Return [x, y] of the center of cell containing provided text 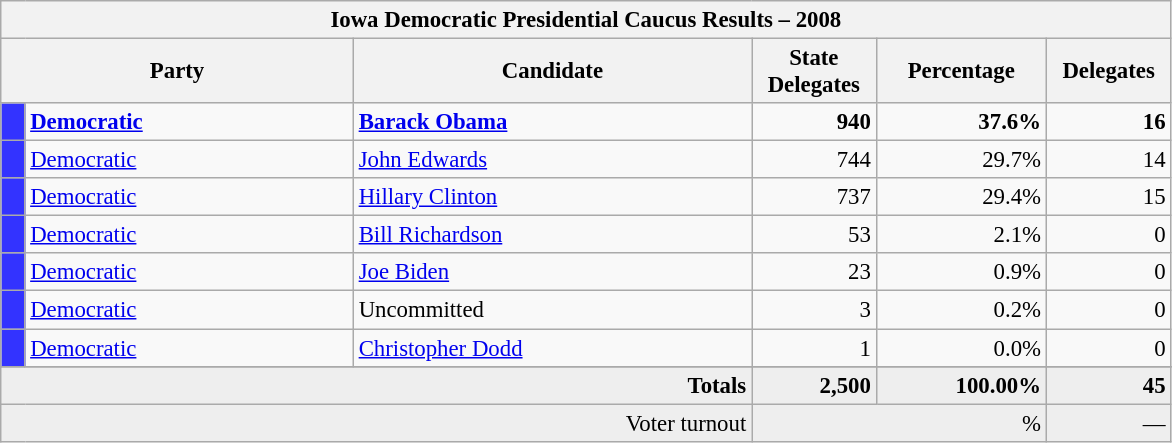
16 [1108, 122]
2.1% [961, 235]
Joe Biden [552, 273]
0.2% [961, 310]
45 [1108, 385]
0.9% [961, 273]
53 [814, 235]
State Delegates [814, 72]
2,500 [814, 385]
Christopher Dodd [552, 348]
John Edwards [552, 160]
Barack Obama [552, 122]
3 [814, 310]
% [900, 423]
100.00% [961, 385]
29.7% [961, 160]
Totals [376, 385]
Candidate [552, 72]
Voter turnout [376, 423]
Hillary Clinton [552, 197]
0.0% [961, 348]
1 [814, 348]
23 [814, 273]
744 [814, 160]
Delegates [1108, 72]
Iowa Democratic Presidential Caucus Results – 2008 [586, 20]
737 [814, 197]
29.4% [961, 197]
Bill Richardson [552, 235]
14 [1108, 160]
Uncommitted [552, 310]
940 [814, 122]
15 [1108, 197]
Percentage [961, 72]
37.6% [961, 122]
— [1108, 423]
Party [178, 72]
